Pinpoint the cell where the given text exists, returning its (X, Y) midpoint coordinate. 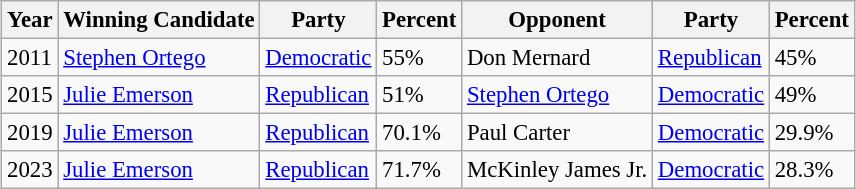
51% (420, 95)
71.7% (420, 170)
Opponent (558, 20)
45% (812, 57)
2023 (30, 170)
70.1% (420, 133)
2019 (30, 133)
McKinley James Jr. (558, 170)
Paul Carter (558, 133)
28.3% (812, 170)
Don Mernard (558, 57)
2015 (30, 95)
29.9% (812, 133)
55% (420, 57)
2011 (30, 57)
49% (812, 95)
Year (30, 20)
Winning Candidate (159, 20)
